Provide the [X, Y] coordinate of the cell's center where the given text is located.  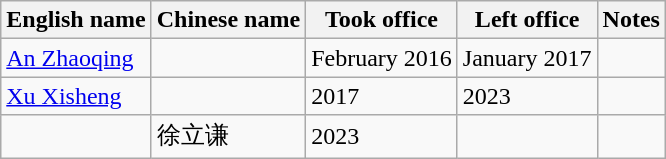
English name [76, 20]
Xu Xisheng [76, 96]
2017 [382, 96]
February 2016 [382, 58]
An Zhaoqing [76, 58]
Chinese name [228, 20]
徐立谦 [228, 136]
Left office [527, 20]
Took office [382, 20]
Notes [631, 20]
January 2017 [527, 58]
